Determine the [x, y] coordinate at the center of the cell enclosing the given text.  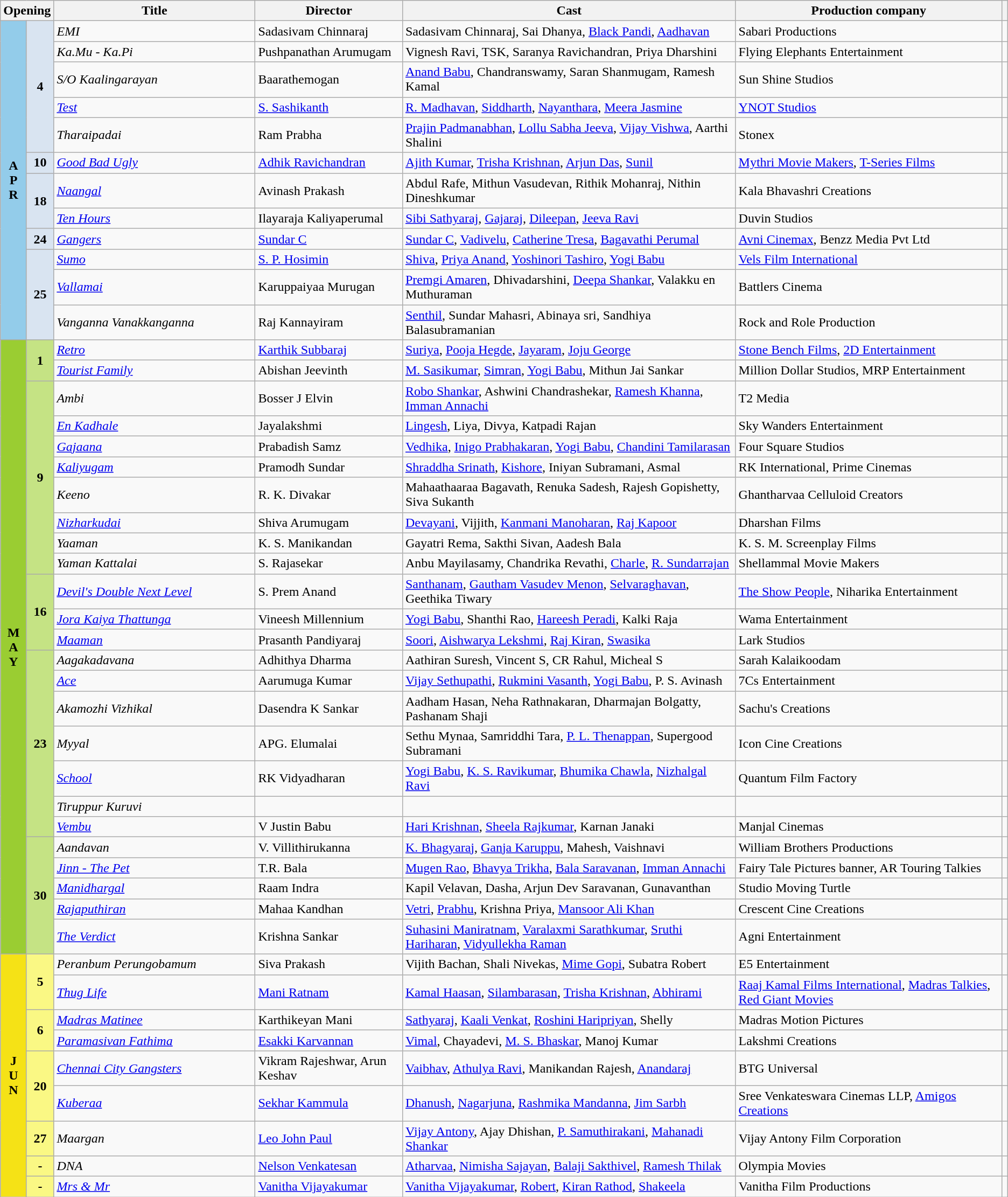
Raj Kannayiram [329, 322]
Sabari Productions [869, 31]
K. Bhagyaraj, Ganja Karuppu, Mahesh, Vaishnavi [569, 847]
Vanitha Vijayakumar [329, 1187]
Maargan [155, 1138]
Vedhika, Inigo Prabhakaran, Yogi Babu, Chandini Tamilarasan [569, 447]
Myyal [155, 743]
Tiruppur Kuruvi [155, 806]
Shellammal Movie Makers [869, 563]
Retro [155, 350]
Sundar C [329, 239]
20 [40, 1085]
Million Dollar Studios, MRP Entertainment [869, 371]
Pushpanathan Arumugam [329, 52]
Kuberaa [155, 1103]
Vallamai [155, 287]
Fairy Tale Pictures banner, AR Touring Talkies [869, 868]
Manidhargal [155, 888]
Vimal, Chayadevi, M. S. Bhaskar, Manoj Kumar [569, 1040]
Stone Bench Films, 2D Entertainment [869, 350]
Mugen Rao, Bhavya Trikha, Bala Saravanan, Imman Annachi [569, 868]
Kala Bhavashri Creations [869, 191]
Anbu Mayilasamy, Chandrika Revathi, Charle, R. Sundarrajan [569, 563]
En Kadhale [155, 426]
7Cs Entertainment [869, 680]
Opening [27, 11]
Vembu [155, 827]
Karthikeyan Mani [329, 1020]
Dasendra K Sankar [329, 708]
Madras Matinee [155, 1020]
Sarah Kalaikoodam [869, 660]
Vijay Sethupathi, Rukmini Vasanth, Yogi Babu, P. S. Avinash [569, 680]
Vels Film International [869, 259]
Vanganna Vanakkanganna [155, 322]
Leo John Paul [329, 1138]
Sadasivam Chinnaraj, Sai Dhanya, Black Pandi, Aadhavan [569, 31]
R. Madhavan, Siddharth, Nayanthara, Meera Jasmine [569, 107]
27 [40, 1138]
Sadasivam Chinnaraj [329, 31]
Robo Shankar, Ashwini Chandrashekar, Ramesh Khanna, Imman Annachi [569, 399]
Naangal [155, 191]
Mani Ratnam [329, 992]
Ram Prabha [329, 135]
24 [40, 239]
Sathyaraj, Kaali Venkat, Roshini Haripriyan, Shelly [569, 1020]
Jayalakshmi [329, 426]
Avni Cinemax, Benzz Media Pvt Ltd [869, 239]
Vignesh Ravi, TSK, Saranya Ravichandran, Priya Dharshini [569, 52]
Adhik Ravichandran [329, 163]
Dhanush, Nagarjuna, Rashmika Mandanna, Jim Sarbh [569, 1103]
Shiva Arumugam [329, 523]
Kapil Velavan, Dasha, Arjun Dev Saravanan, Gunavanthan [569, 888]
Vijith Bachan, Shali Nivekas, Mime Gopi, Subatra Robert [569, 964]
Lingesh, Liya, Divya, Katpadi Rajan [569, 426]
Director [329, 11]
EMI [155, 31]
Thug Life [155, 992]
Aadham Hasan, Neha Rathnakaran, Dharmajan Bolgatty, Pashanam Shaji [569, 708]
Vineesh Millennium [329, 619]
Ilayaraja Kaliyaperumal [329, 218]
S. Sashikanth [329, 107]
T2 Media [869, 399]
Aagakadavana [155, 660]
4 [40, 87]
Vikram Rajeshwar, Arun Keshav [329, 1068]
25 [40, 294]
M. Sasikumar, Simran, Yogi Babu, Mithun Jai Sankar [569, 371]
S/O Kaalingarayan [155, 80]
E5 Entertainment [869, 964]
Prasanth Pandiyaraj [329, 639]
Ka.Mu - Ka.Pi [155, 52]
Vijay Antony Film Corporation [869, 1138]
Stonex [869, 135]
APG. Elumalai [329, 743]
Agni Entertainment [869, 936]
Lakshmi Creations [869, 1040]
Karthik Subbaraj [329, 350]
Jinn - The Pet [155, 868]
10 [40, 163]
Manjal Cinemas [869, 827]
School [155, 779]
Duvin Studios [869, 218]
23 [40, 743]
Aathiran Suresh, Vincent S, CR Rahul, Micheal S [569, 660]
Lark Studios [869, 639]
Sachu's Creations [869, 708]
Abishan Jeevinth [329, 371]
Baarathemogan [329, 80]
Sethu Mynaa, Samriddhi Tara, P. L. Thenappan, Supergood Subramani [569, 743]
Vanitha Vijayakumar, Robert, Kiran Rathod, Shakeela [569, 1187]
William Brothers Productions [869, 847]
DNA [155, 1166]
RK International, Prime Cinemas [869, 467]
MAY [14, 648]
S. Prem Anand [329, 591]
Bosser J Elvin [329, 399]
Mahaa Kandhan [329, 909]
Ten Hours [155, 218]
Avinash Prakash [329, 191]
APR [14, 180]
Hari Krishnan, Sheela Rajkumar, Karnan Janaki [569, 827]
Tourist Family [155, 371]
T.R. Bala [329, 868]
Maaman [155, 639]
Adhithya Dharma [329, 660]
Title [155, 11]
6 [40, 1030]
S. Rajasekar [329, 563]
Krishna Sankar [329, 936]
Kamal Haasan, Silambarasan, Trisha Krishnan, Abhirami [569, 992]
Flying Elephants Entertainment [869, 52]
Vaibhav, Athulya Ravi, Manikandan Rajesh, Anandaraj [569, 1068]
Keeno [155, 495]
K. S. M. Screenplay Films [869, 543]
Devil's Double Next Level [155, 591]
Sky Wanders Entertainment [869, 426]
Rajaputhiran [155, 909]
Raaj Kamal Films International, Madras Talkies, Red Giant Movies [869, 992]
Gajaana [155, 447]
Suhasini Maniratnam, Varalaxmi Sarathkumar, Sruthi Hariharan, Vidyullekha Raman [569, 936]
Yogi Babu, Shanthi Rao, Hareesh Peradi, Kalki Raja [569, 619]
K. S. Manikandan [329, 543]
Sibi Sathyaraj, Gajaraj, Dileepan, Jeeva Ravi [569, 218]
Shraddha Srinath, Kishore, Iniyan Subramani, Asmal [569, 467]
Nizharkudai [155, 523]
Santhanam, Gautham Vasudev Menon, Selvaraghavan, Geethika Tiwary [569, 591]
Rock and Role Production [869, 322]
The Show People, Niharika Entertainment [869, 591]
Abdul Rafe, Mithun Vasudevan, Rithik Mohanraj, Nithin Dineshkumar [569, 191]
Jora Kaiya Thattunga [155, 619]
Yaman Kattalai [155, 563]
Vijay Antony, Ajay Dhishan, P. Samuthirakani, Mahanadi Shankar [569, 1138]
Anand Babu, Chandranswamy, Saran Shanmugam, Ramesh Kamal [569, 80]
Gayatri Rema, Sakthi Sivan, Aadesh Bala [569, 543]
Sundar C, Vadivelu, Catherine Tresa, Bagavathi Perumal [569, 239]
Ghantharvaa Celluloid Creators [869, 495]
S. P. Hosimin [329, 259]
Yaaman [155, 543]
Sumo [155, 259]
Production company [869, 11]
Ace [155, 680]
Madras Motion Pictures [869, 1020]
Good Bad Ugly [155, 163]
Esakki Karvannan [329, 1040]
Raam Indra [329, 888]
Aarumuga Kumar [329, 680]
Mythri Movie Makers, T-Series Films [869, 163]
1 [40, 360]
Pramodh Sundar [329, 467]
The Verdict [155, 936]
Suriya, Pooja Hegde, Jayaram, Joju George [569, 350]
Mrs & Mr [155, 1187]
Quantum Film Factory [869, 779]
RK Vidyadharan [329, 779]
Senthil, Sundar Mahasri, Abinaya sri, Sandhiya Balasubramanian [569, 322]
Icon Cine Creations [869, 743]
Crescent Cine Creations [869, 909]
Shiva, Priya Anand, Yoshinori Tashiro, Yogi Babu [569, 259]
Kaliyugam [155, 467]
Peranbum Perungobamum [155, 964]
Akamozhi Vizhikal [155, 708]
Prabadish Samz [329, 447]
Vetri, Prabhu, Krishna Priya, Mansoor Ali Khan [569, 909]
Siva Prakash [329, 964]
Studio Moving Turtle [869, 888]
Four Square Studios [869, 447]
Dharshan Films [869, 523]
Olympia Movies [869, 1166]
Tharaipadai [155, 135]
30 [40, 895]
Sree Venkateswara Cinemas LLP, Amigos Creations [869, 1103]
Mahaathaaraa Bagavath, Renuka Sadesh, Rajesh Gopishetty, Siva Sukanth [569, 495]
Test [155, 107]
Vanitha Film Productions [869, 1187]
Battlers Cinema [869, 287]
9 [40, 477]
Cast [569, 11]
Soori, Aishwarya Lekshmi, Raj Kiran, Swasika [569, 639]
16 [40, 612]
18 [40, 200]
Chennai City Gangsters [155, 1068]
Premgi Amaren, Dhivadarshini, Deepa Shankar, Valakku en Muthuraman [569, 287]
Wama Entertainment [869, 619]
V. Villithirukanna [329, 847]
Prajin Padmanabhan, Lollu Sabha Jeeva, Vijay Vishwa, Aarthi Shalini [569, 135]
V Justin Babu [329, 827]
Karuppaiyaa Murugan [329, 287]
Atharvaa, Nimisha Sajayan, Balaji Sakthivel, Ramesh Thilak [569, 1166]
Sekhar Kammula [329, 1103]
BTG Universal [869, 1068]
Nelson Venkatesan [329, 1166]
Ambi [155, 399]
Aandavan [155, 847]
5 [40, 982]
YNOT Studios [869, 107]
JUN [14, 1075]
Ajith Kumar, Trisha Krishnan, Arjun Das, Sunil [569, 163]
R. K. Divakar [329, 495]
Yogi Babu, K. S. Ravikumar, Bhumika Chawla, Nizhalgal Ravi [569, 779]
Devayani, Vijjith, Kanmani Manoharan, Raj Kapoor [569, 523]
Paramasivan Fathima [155, 1040]
Gangers [155, 239]
Sun Shine Studios [869, 80]
